Detect which cell encompasses the target text, then output its [x, y] center coordinate. 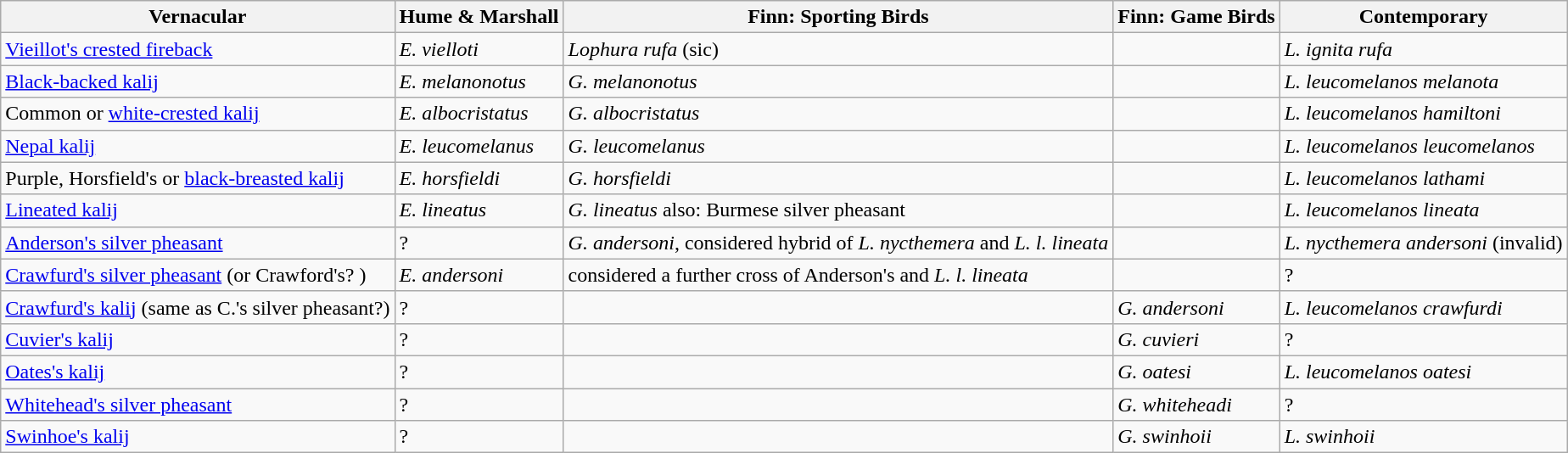
L. ignita rufa [1424, 49]
L. swinhoii [1424, 437]
Purple, Horsfield's or black-breasted kalij [198, 178]
G. oatesi [1196, 372]
G. lineatus also: Burmese silver pheasant [838, 210]
Whitehead's silver pheasant [198, 405]
Hume & Marshall [479, 17]
G. albocristatus [838, 114]
L. nycthemera andersoni (invalid) [1424, 243]
Vernacular [198, 17]
L. leucomelanos crawfurdi [1424, 307]
Swinhoe's kalij [198, 437]
G. whiteheadi [1196, 405]
E. horsfieldi [479, 178]
considered a further cross of Anderson's and L. l. lineata [838, 275]
Nepal kalij [198, 146]
L. leucomelanos lineata [1424, 210]
G. swinhoii [1196, 437]
L. leucomelanos oatesi [1424, 372]
Cuvier's kalij [198, 339]
Lineated kalij [198, 210]
L. leucomelanos hamiltoni [1424, 114]
G. melanonotus [838, 81]
E. vielloti [479, 49]
L. leucomelanos melanota [1424, 81]
E. albocristatus [479, 114]
G. andersoni, considered hybrid of L. nycthemera and L. l. lineata [838, 243]
Oates's kalij [198, 372]
L. leucomelanos leucomelanos [1424, 146]
Crawfurd's kalij (same as C.'s silver pheasant?) [198, 307]
Common or white-crested kalij [198, 114]
Lophura rufa (sic) [838, 49]
Finn: Game Birds [1196, 17]
G. andersoni [1196, 307]
G. cuvieri [1196, 339]
Black-backed kalij [198, 81]
Vieillot's crested fireback [198, 49]
Anderson's silver pheasant [198, 243]
Finn: Sporting Birds [838, 17]
E. andersoni [479, 275]
G. leucomelanus [838, 146]
E. leucomelanus [479, 146]
L. leucomelanos lathami [1424, 178]
E. lineatus [479, 210]
E. melanonotus [479, 81]
G. horsfieldi [838, 178]
Contemporary [1424, 17]
Crawfurd's silver pheasant (or Crawford's? ) [198, 275]
